For the text-containing cell, return its midpoint in (x, y) coordinate format. 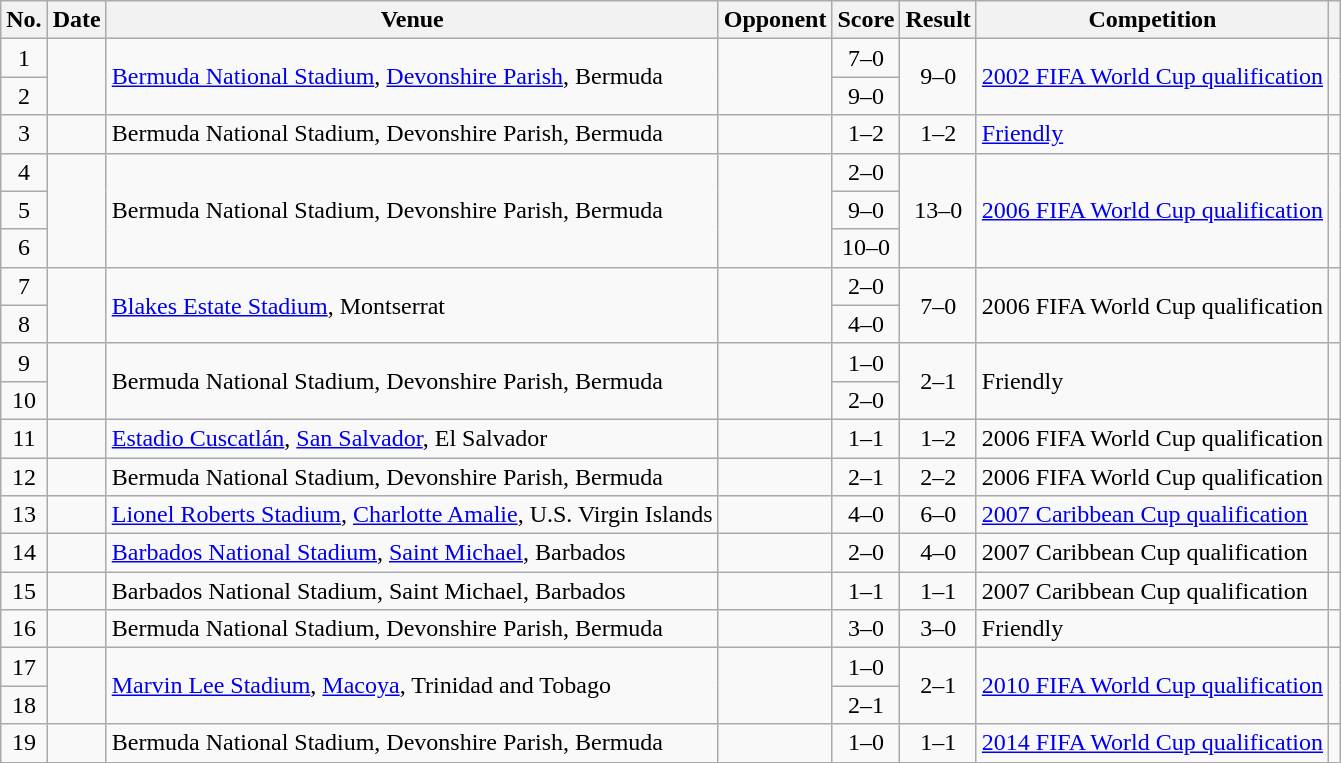
Blakes Estate Stadium, Montserrat (412, 305)
2002 FIFA World Cup qualification (1152, 77)
Lionel Roberts Stadium, Charlotte Amalie, U.S. Virgin Islands (412, 515)
3 (24, 134)
Estadio Cuscatlán, San Salvador, El Salvador (412, 438)
16 (24, 629)
Opponent (775, 20)
1 (24, 58)
Date (76, 20)
18 (24, 705)
Marvin Lee Stadium, Macoya, Trinidad and Tobago (412, 686)
19 (24, 743)
10–0 (866, 248)
Score (866, 20)
6 (24, 248)
7 (24, 286)
2010 FIFA World Cup qualification (1152, 686)
No. (24, 20)
4 (24, 172)
11 (24, 438)
Result (938, 20)
17 (24, 667)
2–2 (938, 477)
13 (24, 515)
13–0 (938, 210)
5 (24, 210)
9 (24, 362)
Venue (412, 20)
12 (24, 477)
8 (24, 324)
2014 FIFA World Cup qualification (1152, 743)
Competition (1152, 20)
10 (24, 400)
15 (24, 591)
6–0 (938, 515)
2 (24, 96)
14 (24, 553)
